Return (X, Y) of the center of cell containing provided text 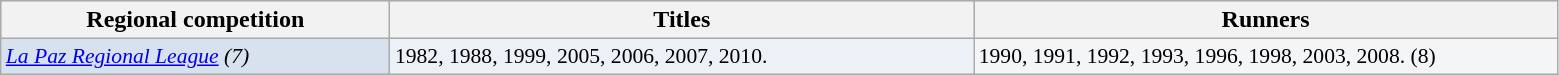
Regional competition (196, 20)
Titles (682, 20)
1982, 1988, 1999, 2005, 2006, 2007, 2010. (682, 57)
Runners (1266, 20)
1990, 1991, 1992, 1993, 1996, 1998, 2003, 2008. (8) (1266, 57)
La Paz Regional League (7) (196, 57)
